Detect which cell encompasses the target text, then output its [x, y] center coordinate. 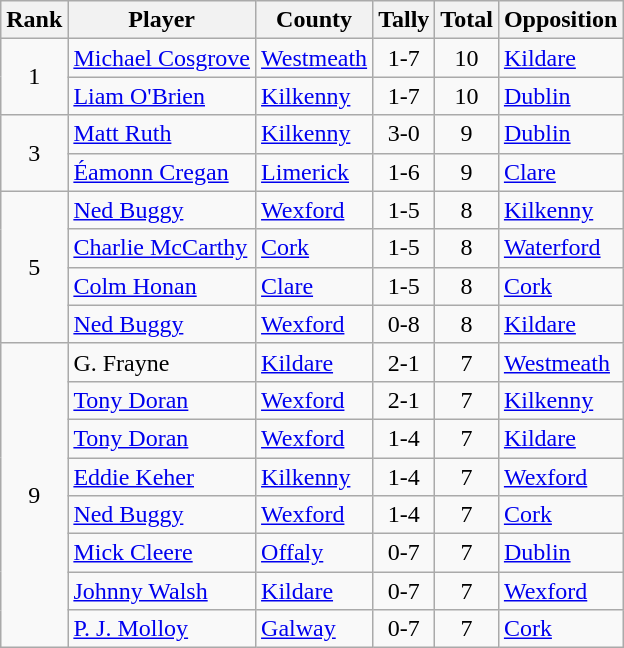
P. J. Molloy [162, 629]
Total [467, 20]
5 [34, 267]
1-6 [404, 172]
Mick Cleere [162, 553]
G. Frayne [162, 362]
Offaly [314, 553]
3 [34, 153]
Limerick [314, 172]
Matt Ruth [162, 134]
Opposition [560, 20]
3-0 [404, 134]
Johnny Walsh [162, 591]
Michael Cosgrove [162, 58]
Waterford [560, 248]
Éamonn Cregan [162, 172]
Rank [34, 20]
Liam O'Brien [162, 96]
Charlie McCarthy [162, 248]
Tally [404, 20]
0-8 [404, 324]
Colm Honan [162, 286]
Player [162, 20]
1 [34, 77]
Galway [314, 629]
County [314, 20]
Eddie Keher [162, 477]
